Pinpoint the cell where the given text exists, returning its [X, Y] midpoint coordinate. 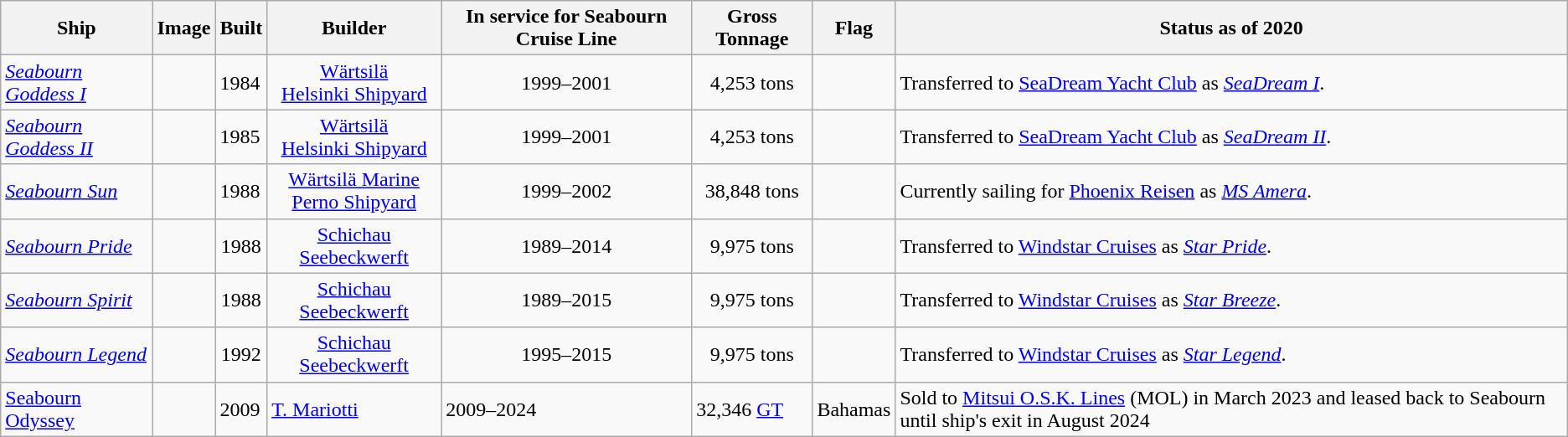
Seabourn Goddess II [77, 137]
In service for Seabourn Cruise Line [566, 28]
1989–2015 [566, 300]
Flag [854, 28]
Seabourn Legend [77, 355]
Currently sailing for Phoenix Reisen as MS Amera. [1231, 191]
Transferred to Windstar Cruises as Star Breeze. [1231, 300]
Builder [354, 28]
Status as of 2020 [1231, 28]
Seabourn Pride [77, 246]
1985 [241, 137]
Ship [77, 28]
Seabourn Spirit [77, 300]
38,848 tons [752, 191]
Bahamas [854, 409]
Image [184, 28]
1984 [241, 82]
Transferred to SeaDream Yacht Club as SeaDream I. [1231, 82]
1999–2002 [566, 191]
1995–2015 [566, 355]
Built [241, 28]
T. Mariotti [354, 409]
Transferred to SeaDream Yacht Club as SeaDream II. [1231, 137]
Sold to Mitsui O.S.K. Lines (MOL) in March 2023 and leased back to Seabourn until ship's exit in August 2024 [1231, 409]
32,346 GT [752, 409]
Seabourn Sun [77, 191]
1992 [241, 355]
1989–2014 [566, 246]
2009 [241, 409]
Seabourn Goddess I [77, 82]
Wärtsilä MarinePerno Shipyard [354, 191]
Gross Tonnage [752, 28]
Transferred to Windstar Cruises as Star Legend. [1231, 355]
Seabourn Odyssey [77, 409]
Transferred to Windstar Cruises as Star Pride. [1231, 246]
2009–2024 [566, 409]
